For the text-containing cell, return its midpoint in [X, Y] coordinate format. 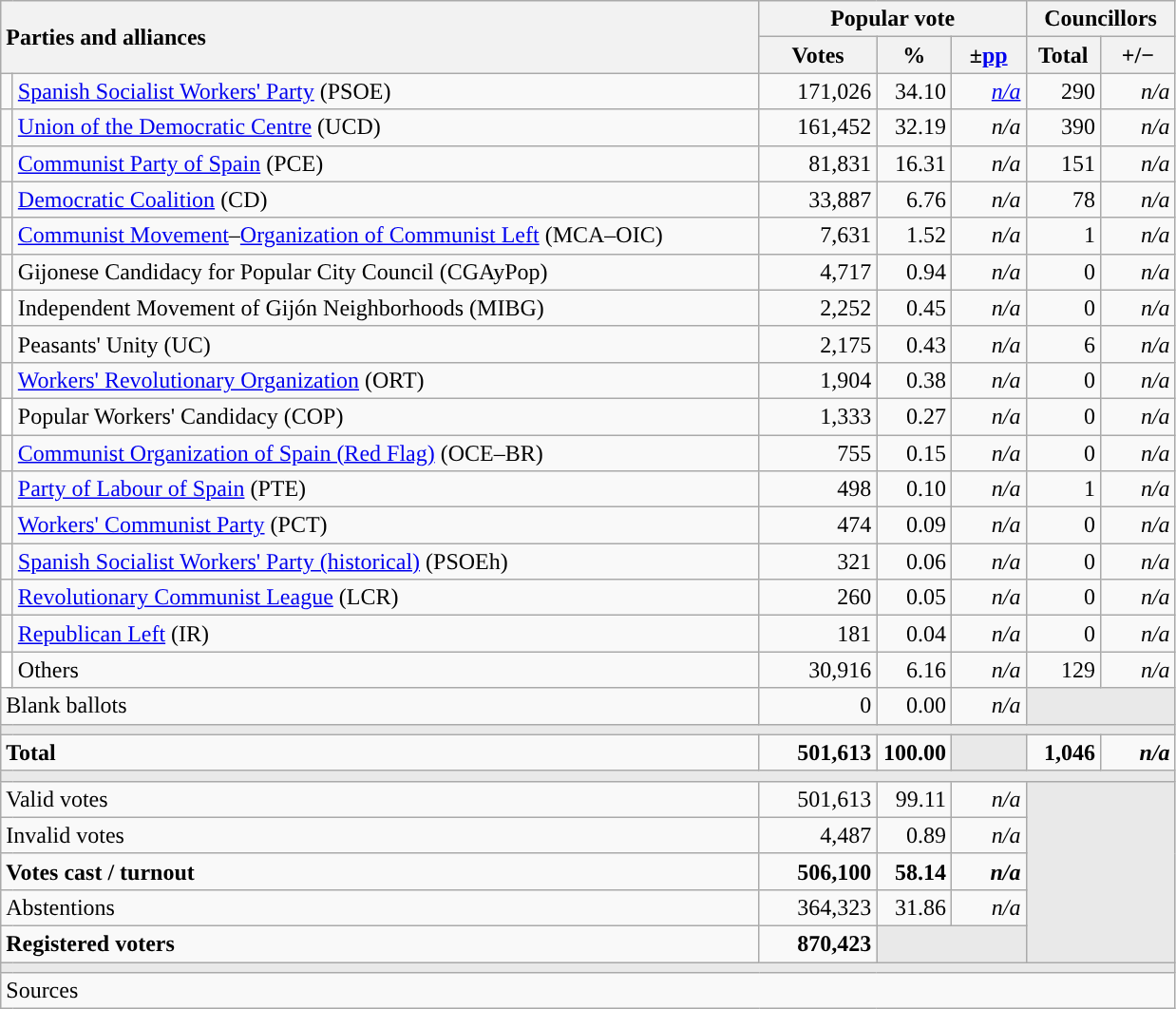
0.00 [914, 706]
260 [818, 598]
6 [1064, 344]
Revolutionary Communist League (LCR) [386, 598]
Republican Left (IR) [386, 634]
Union of the Democratic Centre (UCD) [386, 127]
81,831 [818, 163]
Popular vote [893, 19]
Votes cast / turnout [380, 871]
1,046 [1064, 752]
Spanish Socialist Workers' Party (historical) (PSOEh) [386, 562]
364,323 [818, 907]
0.15 [914, 453]
100.00 [914, 752]
Spanish Socialist Workers' Party (PSOE) [386, 91]
4,717 [818, 272]
% [914, 55]
Others [386, 670]
1,333 [818, 416]
498 [818, 489]
506,100 [818, 871]
Registered voters [380, 943]
0.10 [914, 489]
Sources [588, 991]
2,252 [818, 308]
321 [818, 562]
Democratic Coalition (CD) [386, 200]
Peasants' Unity (UC) [386, 344]
±pp [988, 55]
0.05 [914, 598]
Invalid votes [380, 835]
Workers' Revolutionary Organization (ORT) [386, 380]
6.76 [914, 200]
474 [818, 525]
181 [818, 634]
58.14 [914, 871]
161,452 [818, 127]
290 [1064, 91]
0.43 [914, 344]
Votes [818, 55]
870,423 [818, 943]
Party of Labour of Spain (PTE) [386, 489]
4,487 [818, 835]
30,916 [818, 670]
Workers' Communist Party (PCT) [386, 525]
0.94 [914, 272]
390 [1064, 127]
7,631 [818, 236]
129 [1064, 670]
34.10 [914, 91]
0.27 [914, 416]
Communist Party of Spain (PCE) [386, 163]
1,904 [818, 380]
1.52 [914, 236]
Independent Movement of Gijón Neighborhoods (MIBG) [386, 308]
99.11 [914, 799]
33,887 [818, 200]
Communist Organization of Spain (Red Flag) (OCE–BR) [386, 453]
151 [1064, 163]
Abstentions [380, 907]
+/− [1138, 55]
0.04 [914, 634]
0.38 [914, 380]
Blank ballots [380, 706]
Parties and alliances [380, 37]
755 [818, 453]
Popular Workers' Candidacy (COP) [386, 416]
0.89 [914, 835]
78 [1064, 200]
6.16 [914, 670]
0.09 [914, 525]
31.86 [914, 907]
Gijonese Candidacy for Popular City Council (CGAyPop) [386, 272]
Communist Movement–Organization of Communist Left (MCA–OIC) [386, 236]
Councillors [1100, 19]
0.06 [914, 562]
2,175 [818, 344]
171,026 [818, 91]
Valid votes [380, 799]
16.31 [914, 163]
32.19 [914, 127]
0.45 [914, 308]
